Return (x, y) of the center of cell containing provided text 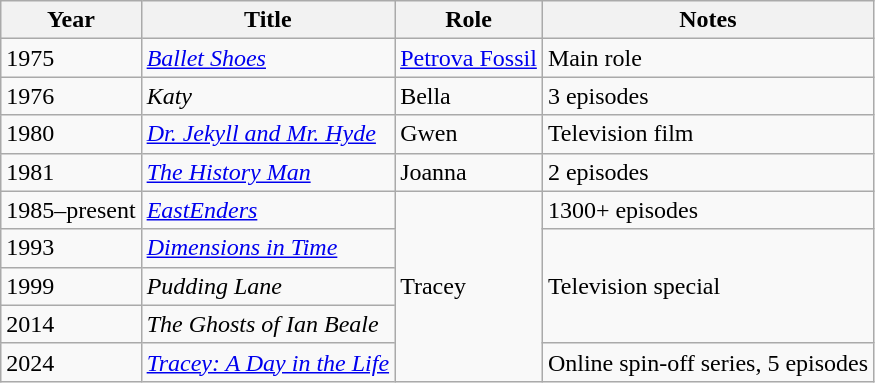
Petrova Fossil (469, 58)
Role (469, 20)
Gwen (469, 134)
EastEnders (268, 210)
3 episodes (708, 96)
Pudding Lane (268, 286)
1985–present (71, 210)
Notes (708, 20)
Television film (708, 134)
Television special (708, 286)
Tracey (469, 286)
Ballet Shoes (268, 58)
1300+ episodes (708, 210)
1976 (71, 96)
1999 (71, 286)
Bella (469, 96)
Dimensions in Time (268, 248)
1975 (71, 58)
1981 (71, 172)
The Ghosts of Ian Beale (268, 324)
Katy (268, 96)
Main role (708, 58)
Tracey: A Day in the Life (268, 362)
1993 (71, 248)
2014 (71, 324)
Year (71, 20)
Title (268, 20)
2 episodes (708, 172)
1980 (71, 134)
The History Man (268, 172)
Online spin-off series, 5 episodes (708, 362)
Dr. Jekyll and Mr. Hyde (268, 134)
Joanna (469, 172)
2024 (71, 362)
